Identify which cell holds the provided text, then report its (x, y) central coordinate. 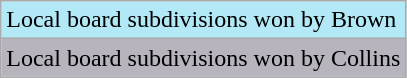
Local board subdivisions won by Brown (204, 20)
Local board subdivisions won by Collins (204, 58)
